From the cell containing the given text, extract its center point as [x, y] coordinate. 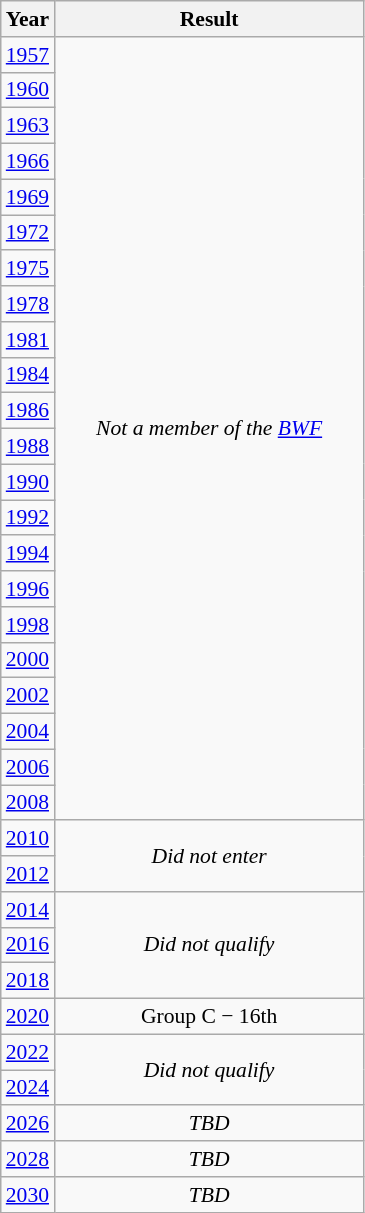
2008 [28, 803]
1981 [28, 340]
1992 [28, 518]
1957 [28, 55]
2002 [28, 696]
1972 [28, 233]
Group C − 16th [209, 1017]
1963 [28, 126]
2004 [28, 732]
1996 [28, 589]
1998 [28, 625]
2026 [28, 1124]
1986 [28, 411]
Did not enter [209, 856]
2018 [28, 981]
1978 [28, 304]
2014 [28, 910]
Not a member of the BWF [209, 429]
2012 [28, 874]
2030 [28, 1195]
Result [209, 19]
1984 [28, 375]
1990 [28, 482]
2028 [28, 1159]
1988 [28, 447]
2010 [28, 839]
Year [28, 19]
1994 [28, 554]
2006 [28, 767]
2020 [28, 1017]
2024 [28, 1088]
1969 [28, 197]
2000 [28, 660]
2016 [28, 945]
2022 [28, 1052]
1966 [28, 162]
1975 [28, 269]
1960 [28, 90]
